Detect which cell encompasses the target text, then output its (X, Y) center coordinate. 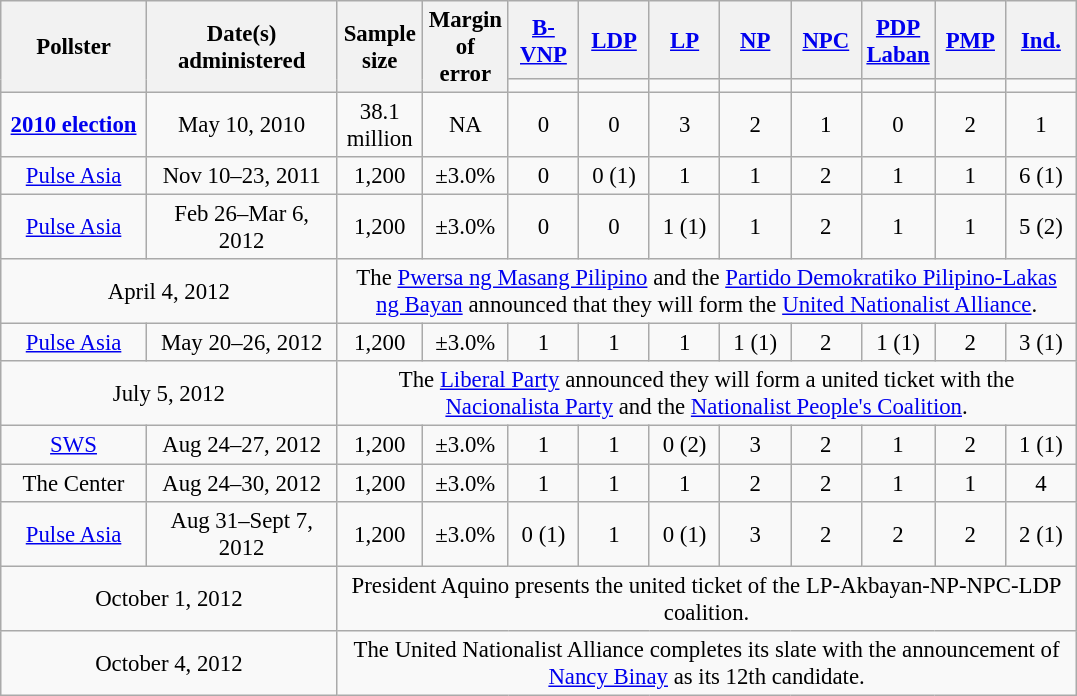
0 (2) (684, 445)
Aug 24–30, 2012 (242, 483)
4 (1042, 483)
PDPLaban (898, 40)
B-VNP (544, 40)
The Liberal Party announced they will form a united ticket with the Nacionalista Party and the Nationalist People's Coalition. (706, 394)
Aug 24–27, 2012 (242, 445)
PMP (970, 40)
Aug 31–Sept 7, 2012 (242, 534)
President Aquino presents the united ticket of the LP-Akbayan-NP-NPC-LDP coalition. (706, 598)
October 4, 2012 (169, 662)
2 (1) (1042, 534)
The Center (74, 483)
38.1 million (380, 126)
NP (756, 40)
Date(s) administered (242, 47)
Pollster (74, 47)
5 (2) (1042, 228)
The Pwersa ng Masang Pilipino and the Partido Demokratiko Pilipino-Lakas ng Bayan announced that they will form the United Nationalist Alliance. (706, 292)
LP (684, 40)
May 10, 2010 (242, 126)
Feb 26–Mar 6, 2012 (242, 228)
6 (1) (1042, 176)
LDP (614, 40)
May 20–26, 2012 (242, 343)
Margin oferror (466, 47)
Nov 10–23, 2011 (242, 176)
2010 election (74, 126)
SWS (74, 445)
October 1, 2012 (169, 598)
3 (1) (1042, 343)
Ind. (1042, 40)
NA (466, 126)
July 5, 2012 (169, 394)
NPC (826, 40)
April 4, 2012 (169, 292)
Samplesize (380, 47)
The United Nationalist Alliance completes its slate with the announcement of Nancy Binay as its 12th candidate. (706, 662)
